Return the (x, y) coordinate for the center point of the cell that contains the specified text.  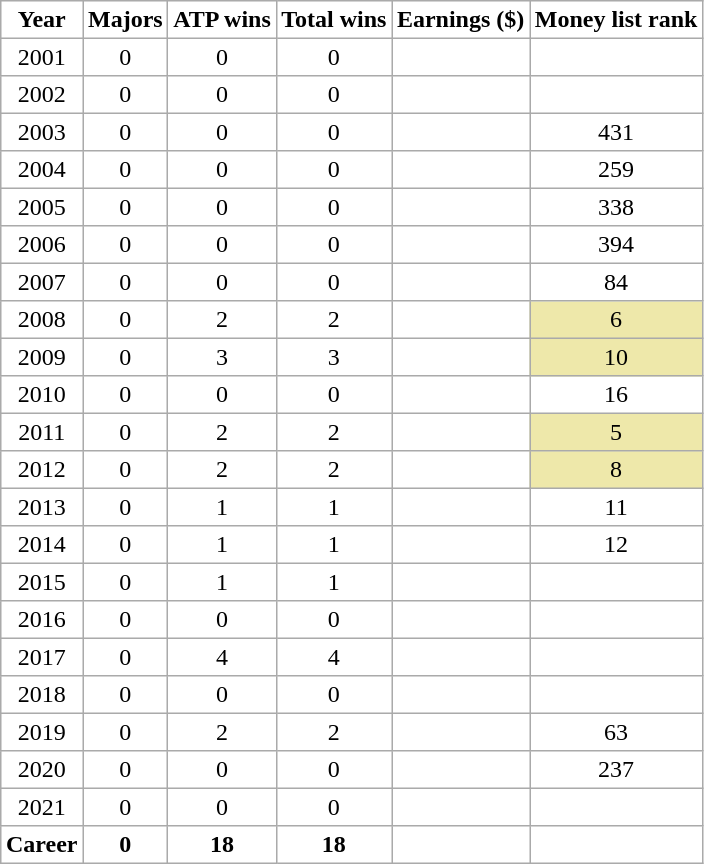
6 (616, 320)
2014 (42, 545)
259 (616, 170)
2020 (42, 770)
2021 (42, 807)
10 (616, 357)
12 (616, 545)
Year (42, 20)
2015 (42, 582)
2009 (42, 357)
Career (42, 845)
2011 (42, 432)
8 (616, 470)
2002 (42, 95)
2007 (42, 282)
Majors (126, 20)
63 (616, 732)
2010 (42, 395)
Earnings ($) (461, 20)
Money list rank (616, 20)
237 (616, 770)
2004 (42, 170)
2018 (42, 695)
ATP wins (222, 20)
16 (616, 395)
2019 (42, 732)
2001 (42, 57)
431 (616, 132)
11 (616, 507)
Total wins (334, 20)
2016 (42, 620)
2017 (42, 657)
2003 (42, 132)
2013 (42, 507)
338 (616, 207)
84 (616, 282)
5 (616, 432)
2012 (42, 470)
2005 (42, 207)
2008 (42, 320)
394 (616, 245)
2006 (42, 245)
